Search for the cell housing the specified text and yield its (X, Y) center coordinate. 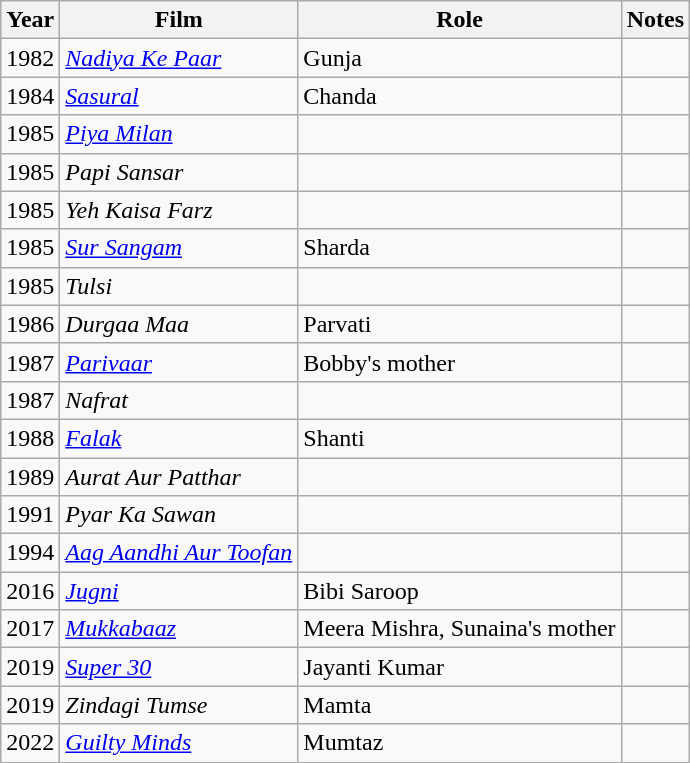
1986 (30, 324)
Year (30, 20)
Pyar Ka Sawan (179, 515)
Piya Milan (179, 134)
Yeh Kaisa Farz (179, 210)
1994 (30, 553)
Chanda (460, 96)
Sasural (179, 96)
Guilty Minds (179, 743)
Nafrat (179, 400)
Bobby's mother (460, 362)
Zindagi Tumse (179, 705)
Aag Aandhi Aur Toofan (179, 553)
Mukkabaaz (179, 629)
Parvati (460, 324)
Super 30 (179, 667)
Durgaa Maa (179, 324)
Parivaar (179, 362)
Jayanti Kumar (460, 667)
2016 (30, 591)
Shanti (460, 438)
Jugni (179, 591)
Aurat Aur Patthar (179, 477)
1982 (30, 58)
Mamta (460, 705)
2017 (30, 629)
Papi Sansar (179, 172)
Gunja (460, 58)
Sharda (460, 248)
Sur Sangam (179, 248)
Mumtaz (460, 743)
1988 (30, 438)
1989 (30, 477)
Nadiya Ke Paar (179, 58)
2022 (30, 743)
Role (460, 20)
1984 (30, 96)
Film (179, 20)
Meera Mishra, Sunaina's mother (460, 629)
Notes (655, 20)
Falak (179, 438)
Tulsi (179, 286)
Bibi Saroop (460, 591)
1991 (30, 515)
